Return (X, Y) of the center of cell containing provided text 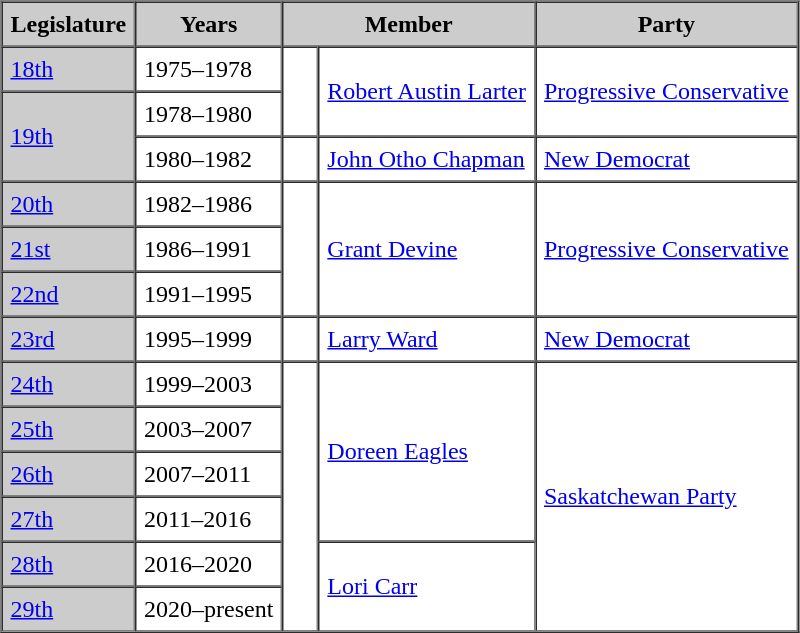
Party (666, 24)
2016–2020 (208, 564)
Grant Devine (426, 250)
2020–present (208, 608)
Legislature (69, 24)
20th (69, 204)
2003–2007 (208, 428)
Saskatchewan Party (666, 497)
1991–1995 (208, 294)
28th (69, 564)
23rd (69, 338)
27th (69, 518)
1975–1978 (208, 68)
Robert Austin Larter (426, 91)
Years (208, 24)
2007–2011 (208, 474)
1995–1999 (208, 338)
Larry Ward (426, 338)
29th (69, 608)
Member (408, 24)
1978–1980 (208, 114)
John Otho Chapman (426, 158)
Doreen Eagles (426, 452)
1986–1991 (208, 248)
25th (69, 428)
1980–1982 (208, 158)
18th (69, 68)
1999–2003 (208, 384)
19th (69, 137)
22nd (69, 294)
1982–1986 (208, 204)
24th (69, 384)
26th (69, 474)
Lori Carr (426, 587)
2011–2016 (208, 518)
21st (69, 248)
